Extract the (x, y) coordinate from the center of the cell holding the provided text.  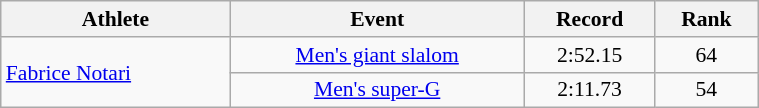
64 (706, 55)
2:11.73 (590, 90)
Athlete (116, 19)
Record (590, 19)
Fabrice Notari (116, 72)
Event (377, 19)
Men's super-G (377, 90)
Men's giant slalom (377, 55)
2:52.15 (590, 55)
54 (706, 90)
Rank (706, 19)
